Identify which cell holds the provided text, then report its (x, y) central coordinate. 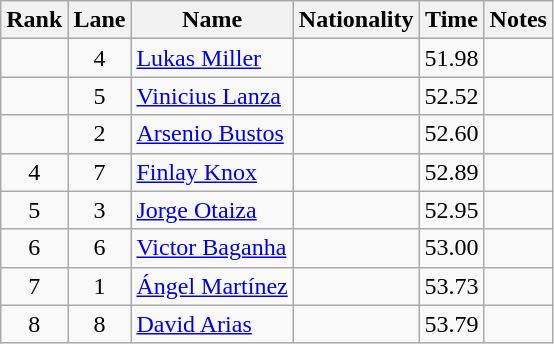
Jorge Otaiza (212, 210)
Nationality (356, 20)
53.00 (452, 248)
53.73 (452, 286)
2 (100, 134)
52.95 (452, 210)
Rank (34, 20)
Ángel Martínez (212, 286)
Vinicius Lanza (212, 96)
Notes (518, 20)
1 (100, 286)
David Arias (212, 324)
52.89 (452, 172)
Finlay Knox (212, 172)
Time (452, 20)
53.79 (452, 324)
Lukas Miller (212, 58)
Arsenio Bustos (212, 134)
Victor Baganha (212, 248)
Name (212, 20)
52.52 (452, 96)
52.60 (452, 134)
Lane (100, 20)
3 (100, 210)
51.98 (452, 58)
